From the cell containing the given text, extract its center point as (X, Y) coordinate. 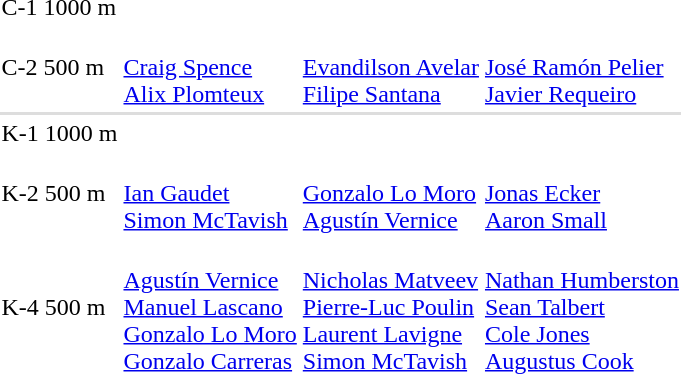
Craig SpenceAlix Plomteux (210, 67)
C-2 500 m (60, 67)
Gonzalo Lo MoroAgustín Vernice (390, 193)
K-1 1000 m (60, 133)
Jonas EckerAaron Small (582, 193)
Ian GaudetSimon McTavish (210, 193)
José Ramón PelierJavier Requeiro (582, 67)
Evandilson AvelarFilipe Santana (390, 67)
K-2 500 m (60, 193)
